Detect which cell encompasses the target text, then output its (X, Y) center coordinate. 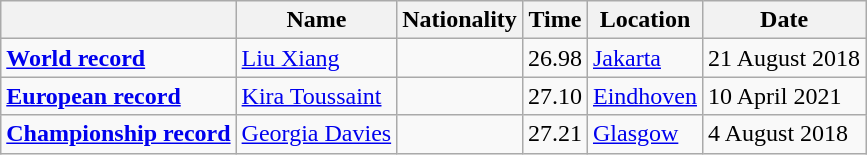
Georgia Davies (316, 134)
4 August 2018 (784, 134)
Championship record (118, 134)
27.21 (554, 134)
Nationality (460, 20)
World record (118, 58)
Kira Toussaint (316, 96)
European record (118, 96)
Jakarta (644, 58)
27.10 (554, 96)
Date (784, 20)
Eindhoven (644, 96)
10 April 2021 (784, 96)
26.98 (554, 58)
Location (644, 20)
Time (554, 20)
Glasgow (644, 134)
Name (316, 20)
21 August 2018 (784, 58)
Liu Xiang (316, 58)
